From the cell containing the given text, extract its center point as [X, Y] coordinate. 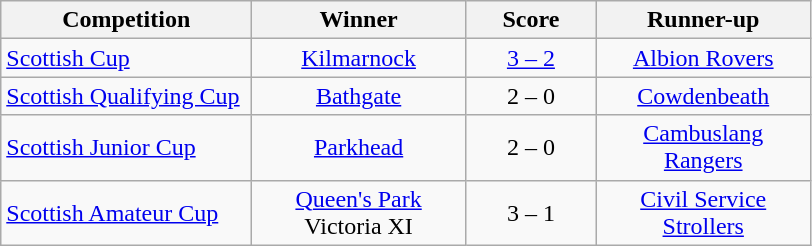
Parkhead [359, 148]
Bathgate [359, 96]
Score [530, 20]
Winner [359, 20]
Scottish Amateur Cup [126, 212]
Queen's Park Victoria XI [359, 212]
Competition [126, 20]
Kilmarnock [359, 58]
Cowdenbeath [703, 96]
Civil Service Strollers [703, 212]
3 – 2 [530, 58]
Scottish Qualifying Cup [126, 96]
3 – 1 [530, 212]
Cambuslang Rangers [703, 148]
Albion Rovers [703, 58]
Scottish Junior Cup [126, 148]
Runner-up [703, 20]
Scottish Cup [126, 58]
